Pinpoint the cell where the given text exists, returning its (X, Y) midpoint coordinate. 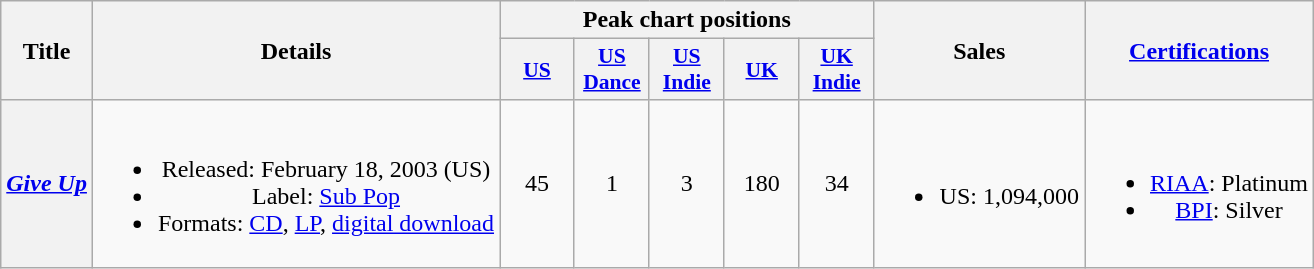
USDance (612, 70)
34 (836, 184)
1 (612, 184)
Give Up (47, 184)
Sales (979, 50)
Peak chart positions (688, 20)
Released: February 18, 2003 (US)Label: Sub PopFormats: CD, LP, digital download (296, 184)
US (538, 70)
RIAA: PlatinumBPI: Silver (1198, 184)
45 (538, 184)
180 (762, 184)
UKIndie (836, 70)
Certifications (1198, 50)
Title (47, 50)
US: 1,094,000 (979, 184)
UK (762, 70)
USIndie (686, 70)
3 (686, 184)
Details (296, 50)
